Find where the given text appears and provide that cell's center as (X, Y) coordinate. 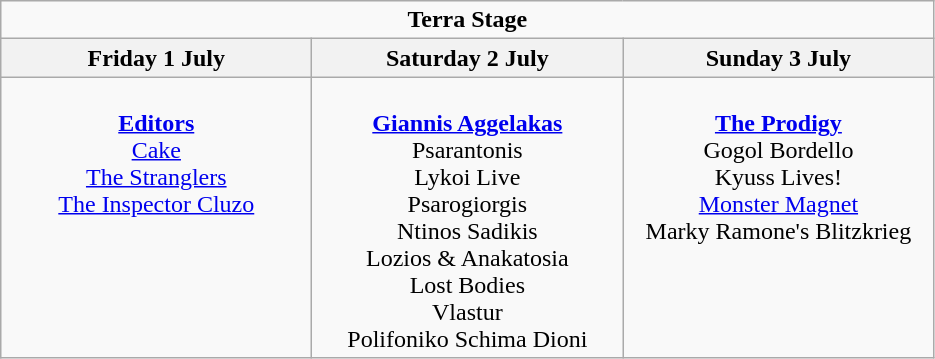
Terra Stage (468, 20)
Friday 1 July (156, 58)
Editors Cake The Stranglers The Inspector Cluzo (156, 218)
Giannis Aggelakas Psarantonis Lykoi Live Psarogiorgis Ntinos Sadikis Lozios & Anakatosia Lost Bodies Vlastur Polifoniko Schima Dioni (468, 218)
Sunday 3 July (778, 58)
Saturday 2 July (468, 58)
The Prodigy Gogol Bordello Kyuss Lives! Monster Magnet Marky Ramone's Blitzkrieg (778, 218)
